Scan for the cell matching the given text and deliver its (X, Y) coordinate at center. 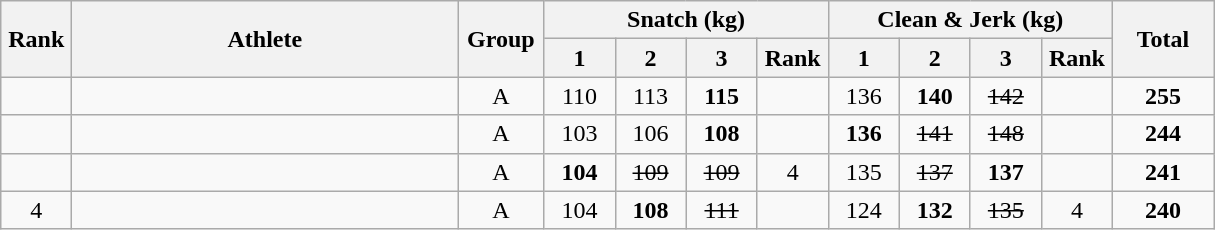
255 (1162, 96)
124 (864, 210)
140 (934, 96)
113 (650, 96)
Group (501, 39)
148 (1006, 134)
Total (1162, 39)
115 (722, 96)
142 (1006, 96)
110 (580, 96)
Snatch (kg) (686, 20)
106 (650, 134)
241 (1162, 172)
132 (934, 210)
240 (1162, 210)
Clean & Jerk (kg) (970, 20)
141 (934, 134)
103 (580, 134)
244 (1162, 134)
111 (722, 210)
Athlete (265, 39)
